Pinpoint the cell where the given text exists, returning its [x, y] midpoint coordinate. 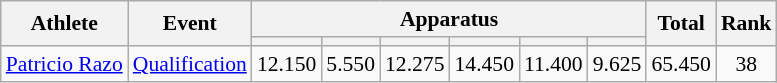
14.450 [484, 64]
Athlete [64, 24]
65.450 [680, 64]
Qualification [190, 64]
Apparatus [450, 19]
9.625 [618, 64]
38 [746, 64]
Total [680, 24]
12.275 [414, 64]
11.400 [554, 64]
Rank [746, 24]
5.550 [350, 64]
Patricio Razo [64, 64]
12.150 [286, 64]
Event [190, 24]
